Return [X, Y] of the center of cell containing provided text 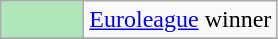
Euroleague winner [180, 20]
